Determine the [x, y] coordinate at the center of the cell enclosing the given text.  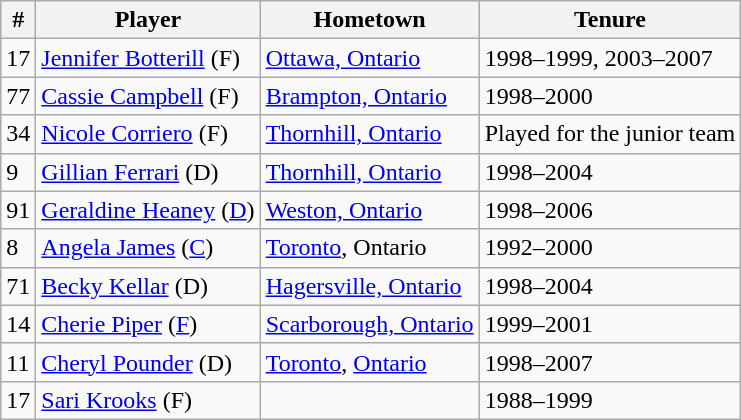
Hagersville, Ontario [370, 286]
Geraldine Heaney (D) [148, 210]
1998–1999, 2003–2007 [610, 58]
Player [148, 20]
Gillian Ferrari (D) [148, 172]
71 [18, 286]
Weston, Ontario [370, 210]
1998–2007 [610, 362]
Cheryl Pounder (D) [148, 362]
Hometown [370, 20]
1988–1999 [610, 400]
1998–2006 [610, 210]
Angela James (C) [148, 248]
14 [18, 324]
Cassie Campbell (F) [148, 96]
Cherie Piper (F) [148, 324]
Tenure [610, 20]
34 [18, 134]
Becky Kellar (D) [148, 286]
9 [18, 172]
Nicole Corriero (F) [148, 134]
91 [18, 210]
77 [18, 96]
# [18, 20]
1999–2001 [610, 324]
1998–2000 [610, 96]
Scarborough, Ontario [370, 324]
11 [18, 362]
8 [18, 248]
Ottawa, Ontario [370, 58]
Sari Krooks (F) [148, 400]
Brampton, Ontario [370, 96]
1992–2000 [610, 248]
Jennifer Botterill (F) [148, 58]
Played for the junior team [610, 134]
